Provide the (x, y) coordinate of the cell's center where the given text is located.  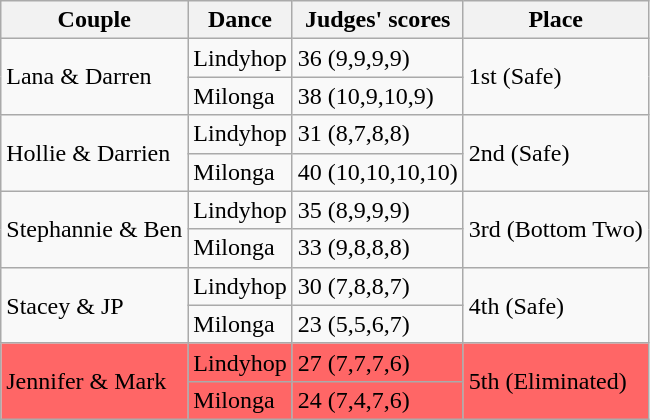
Stephannie & Ben (94, 229)
23 (5,5,6,7) (378, 324)
Hollie & Darrien (94, 153)
4th (Safe) (556, 305)
Dance (240, 20)
5th (Eliminated) (556, 381)
36 (9,9,9,9) (378, 58)
31 (8,7,8,8) (378, 134)
2nd (Safe) (556, 153)
30 (7,8,8,7) (378, 286)
27 (7,7,7,6) (378, 362)
Place (556, 20)
Lana & Darren (94, 77)
35 (8,9,9,9) (378, 210)
Judges' scores (378, 20)
Jennifer & Mark (94, 381)
Couple (94, 20)
3rd (Bottom Two) (556, 229)
24 (7,4,7,6) (378, 400)
Stacey & JP (94, 305)
40 (10,10,10,10) (378, 172)
1st (Safe) (556, 77)
33 (9,8,8,8) (378, 248)
38 (10,9,10,9) (378, 96)
